Return [x, y] of the center of cell containing provided text 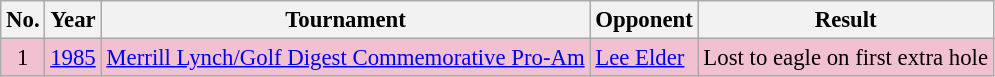
Tournament [346, 20]
Lee Elder [644, 58]
Lost to eagle on first extra hole [846, 58]
Merrill Lynch/Golf Digest Commemorative Pro-Am [346, 58]
Opponent [644, 20]
No. [23, 20]
1985 [73, 58]
1 [23, 58]
Year [73, 20]
Result [846, 20]
